From the cell containing the given text, extract its center point as [X, Y] coordinate. 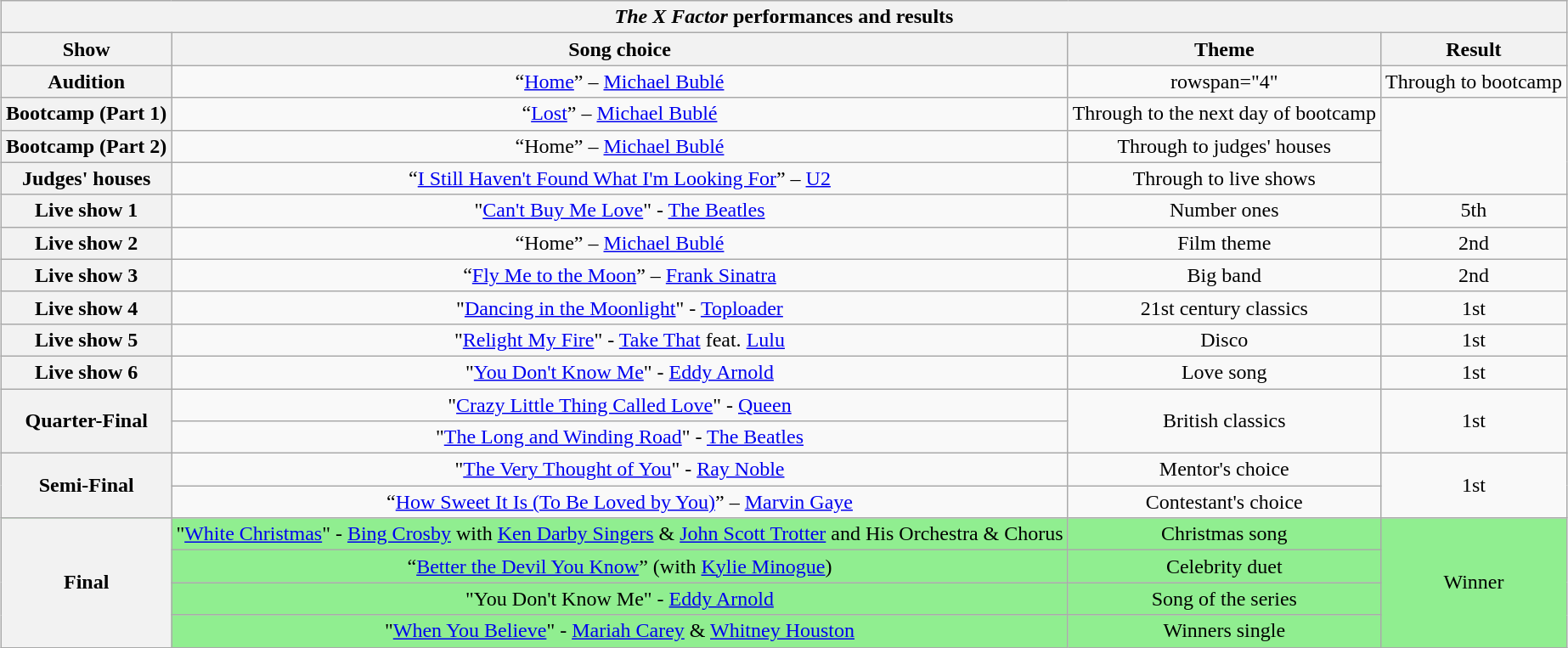
Through to the next day of bootcamp [1224, 114]
rowspan="4" [1224, 82]
Bootcamp (Part 2) [87, 146]
"Crazy Little Thing Called Love" - Queen [620, 405]
Live show 3 [87, 275]
Number ones [1224, 211]
“How Sweet It Is (To Be Loved by You)” – Marvin Gaye [620, 502]
"Dancing in the Moonlight" - Toploader [620, 307]
Bootcamp (Part 1) [87, 114]
“Fly Me to the Moon” – Frank Sinatra [620, 275]
Winner [1473, 583]
"The Very Thought of You" - Ray Noble [620, 470]
Live show 5 [87, 340]
Christmas song [1224, 534]
5th [1473, 211]
Judges' houses [87, 178]
Audition [87, 82]
Show [87, 49]
Disco [1224, 340]
Celebrity duet [1224, 566]
Live show 1 [87, 211]
“Lost” – Michael Bublé [620, 114]
21st century classics [1224, 307]
Contestant's choice [1224, 502]
Mentor's choice [1224, 470]
Live show 6 [87, 372]
Love song [1224, 372]
Live show 2 [87, 243]
Live show 4 [87, 307]
Song of the series [1224, 599]
"The Long and Winding Road" - The Beatles [620, 437]
Through to bootcamp [1473, 82]
Winners single [1224, 631]
"When You Believe" - Mariah Carey & Whitney Houston [620, 631]
Quarter-Final [87, 421]
The X Factor performances and results [785, 17]
“Better the Devil You Know” (with Kylie Minogue) [620, 566]
Semi-Final [87, 486]
Song choice [620, 49]
Final [87, 583]
Big band [1224, 275]
"Relight My Fire" - Take That feat. Lulu [620, 340]
"Can't Buy Me Love" - The Beatles [620, 211]
Theme [1224, 49]
Film theme [1224, 243]
Result [1473, 49]
Through to live shows [1224, 178]
“I Still Haven't Found What I'm Looking For” – U2 [620, 178]
Through to judges' houses [1224, 146]
British classics [1224, 421]
"White Christmas" - Bing Crosby with Ken Darby Singers & John Scott Trotter and His Orchestra & Chorus [620, 534]
